Identify which cell holds the provided text, then report its (X, Y) central coordinate. 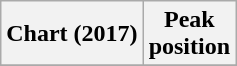
Peakposition (189, 34)
Chart (2017) (72, 34)
